Pinpoint the cell where the given text exists, returning its (x, y) midpoint coordinate. 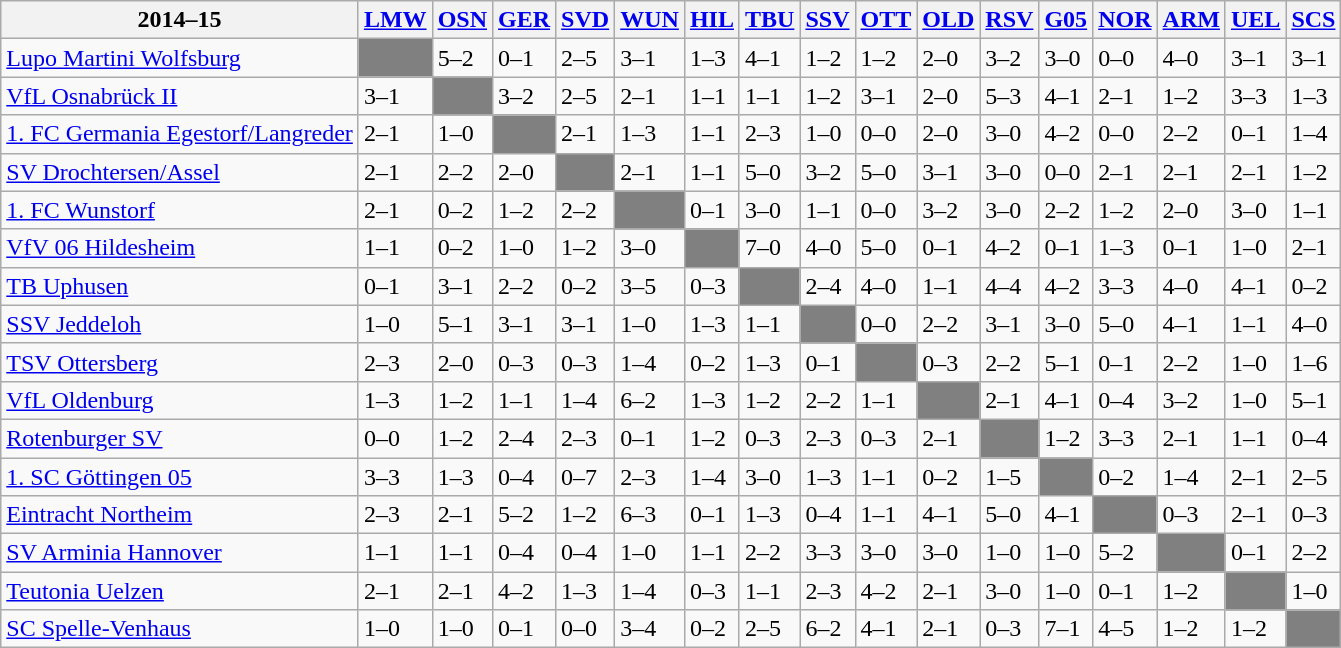
LMW (395, 20)
0–7 (586, 477)
OSN (462, 20)
SSV (828, 20)
OLD (948, 20)
3–4 (650, 629)
1. FC Germania Egestorf/Langreder (180, 134)
Rotenburger SV (180, 438)
UEL (1255, 20)
SCS (1314, 20)
SSV Jeddeloh (180, 324)
SV Drochtersen/Assel (180, 172)
G05 (1066, 20)
ARM (1191, 20)
HIL (712, 20)
OTT (886, 20)
VfL Osnabrück II (180, 96)
1. FC Wunstorf (180, 210)
WUN (650, 20)
Teutonia Uelzen (180, 591)
TB Uphusen (180, 286)
7–1 (1066, 629)
5–3 (1010, 96)
SV Arminia Hannover (180, 553)
1–6 (1314, 362)
TBU (769, 20)
RSV (1010, 20)
Lupo Martini Wolfsburg (180, 58)
VfV 06 Hildesheim (180, 248)
1. SC Göttingen 05 (180, 477)
2014–15 (180, 20)
GER (524, 20)
1–5 (1010, 477)
6–3 (650, 515)
Eintracht Northeim (180, 515)
3–5 (650, 286)
SC Spelle-Venhaus (180, 629)
4–4 (1010, 286)
VfL Oldenburg (180, 400)
TSV Ottersberg (180, 362)
7–0 (769, 248)
SVD (586, 20)
NOR (1125, 20)
4–5 (1125, 629)
